Find where the given text appears and provide that cell's center as (x, y) coordinate. 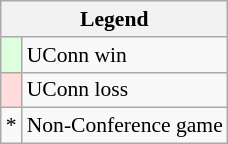
Legend (114, 19)
UConn win (125, 55)
* (12, 126)
UConn loss (125, 90)
Non-Conference game (125, 126)
